Output the (x, y) coordinate of the center of the cell containing the given text.  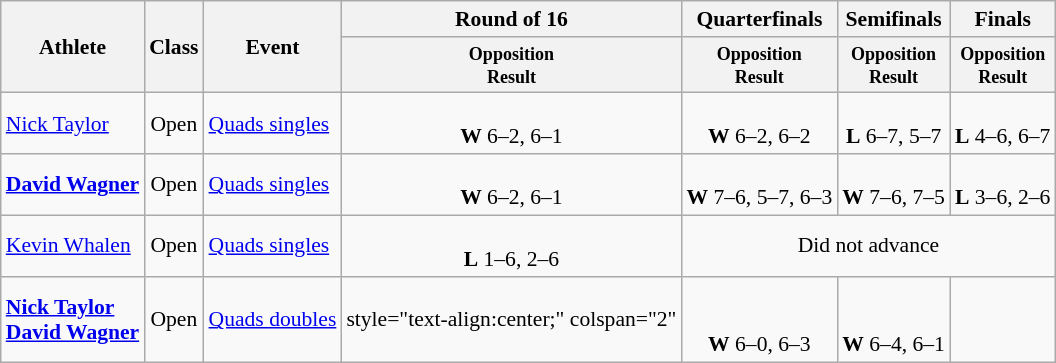
Class (174, 47)
Quarterfinals (759, 19)
L 1–6, 2–6 (511, 246)
Kevin Whalen (72, 246)
L 6–7, 5–7 (894, 124)
Did not advance (868, 246)
Athlete (72, 47)
Finals (1002, 19)
Event (273, 47)
W 7–6, 5–7, 6–3 (759, 184)
W 7–6, 7–5 (894, 184)
W 6–4, 6–1 (894, 320)
Semifinals (894, 19)
L 4–6, 6–7 (1002, 124)
Quads doubles (273, 320)
Round of 16 (511, 19)
Nick Taylor (72, 124)
L 3–6, 2–6 (1002, 184)
W 6–0, 6–3 (759, 320)
style="text-align:center;" colspan="2" (511, 320)
W 6–2, 6–2 (759, 124)
Nick Taylor David Wagner (72, 320)
David Wagner (72, 184)
